Scan for the cell matching the given text and deliver its [X, Y] coordinate at center. 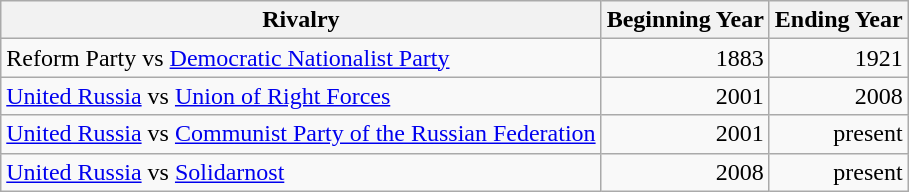
Reform Party vs Democratic Nationalist Party [301, 58]
Rivalry [301, 20]
United Russia vs Solidarnost [301, 172]
1921 [838, 58]
1883 [685, 58]
United Russia vs Union of Right Forces [301, 96]
United Russia vs Communist Party of the Russian Federation [301, 134]
Beginning Year [685, 20]
Ending Year [838, 20]
